Identify which cell holds the provided text, then report its [x, y] central coordinate. 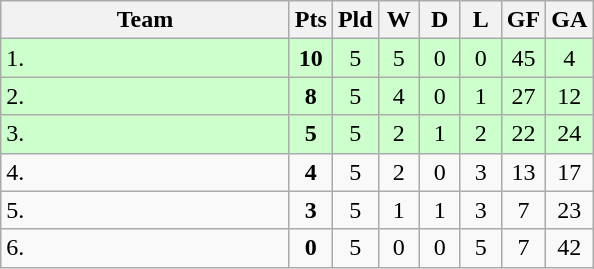
GA [570, 20]
27 [523, 96]
2. [146, 96]
24 [570, 134]
10 [310, 58]
Pts [310, 20]
GF [523, 20]
W [398, 20]
Team [146, 20]
5. [146, 210]
1. [146, 58]
4. [146, 172]
23 [570, 210]
42 [570, 248]
Pld [355, 20]
D [440, 20]
6. [146, 248]
8 [310, 96]
45 [523, 58]
3. [146, 134]
L [480, 20]
17 [570, 172]
13 [523, 172]
12 [570, 96]
22 [523, 134]
